For the text-containing cell, return its midpoint in (x, y) coordinate format. 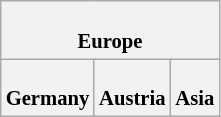
Austria (132, 87)
Germany (48, 87)
Asia (194, 87)
Europe (110, 29)
